Identify which cell holds the provided text, then report its (X, Y) central coordinate. 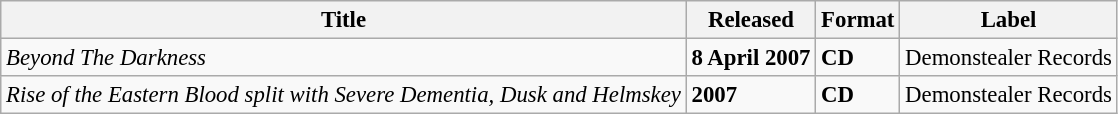
Rise of the Eastern Blood split with Severe Dementia, Dusk and Helmskey (344, 95)
Beyond The Darkness (344, 58)
8 April 2007 (751, 58)
Title (344, 20)
Format (858, 20)
Label (1008, 20)
Released (751, 20)
2007 (751, 95)
